Pinpoint the cell where the given text exists, returning its [X, Y] midpoint coordinate. 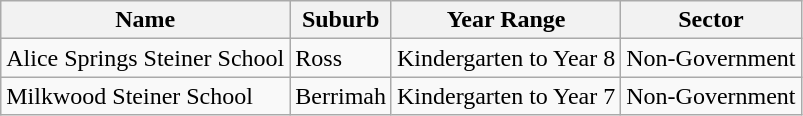
Alice Springs Steiner School [146, 58]
Year Range [506, 20]
Kindergarten to Year 8 [506, 58]
Kindergarten to Year 7 [506, 96]
Suburb [341, 20]
Milkwood Steiner School [146, 96]
Sector [711, 20]
Ross [341, 58]
Berrimah [341, 96]
Name [146, 20]
